Scan for the cell matching the given text and deliver its (X, Y) coordinate at center. 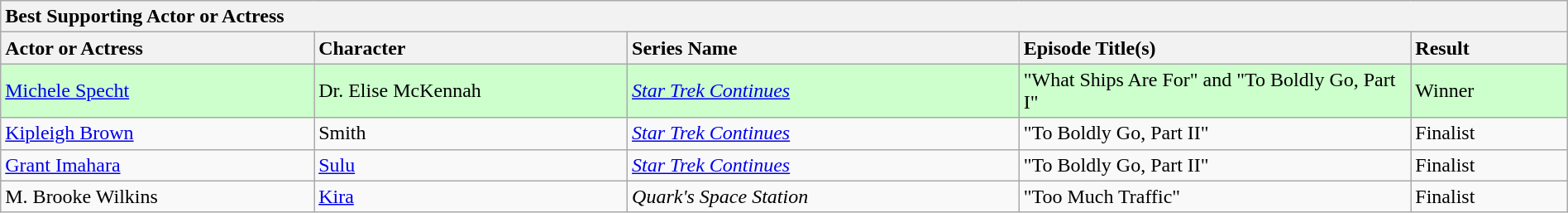
Series Name (824, 48)
Kipleigh Brown (157, 133)
Best Supporting Actor or Actress (784, 17)
Kira (471, 196)
Winner (1489, 91)
Character (471, 48)
"What Ships Are For" and "To Boldly Go, Part I" (1215, 91)
Michele Specht (157, 91)
Sulu (471, 165)
Actor or Actress (157, 48)
Dr. Elise McKennah (471, 91)
Result (1489, 48)
M. Brooke Wilkins (157, 196)
Episode Title(s) (1215, 48)
Quark's Space Station (824, 196)
Grant Imahara (157, 165)
Smith (471, 133)
"Too Much Traffic" (1215, 196)
